Locate the cell with the specified text and output its (x, y) center coordinate. 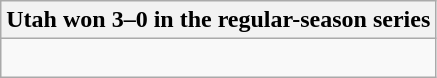
Utah won 3–0 in the regular-season series (218, 20)
